Locate the cell with the specified text and output its [x, y] center coordinate. 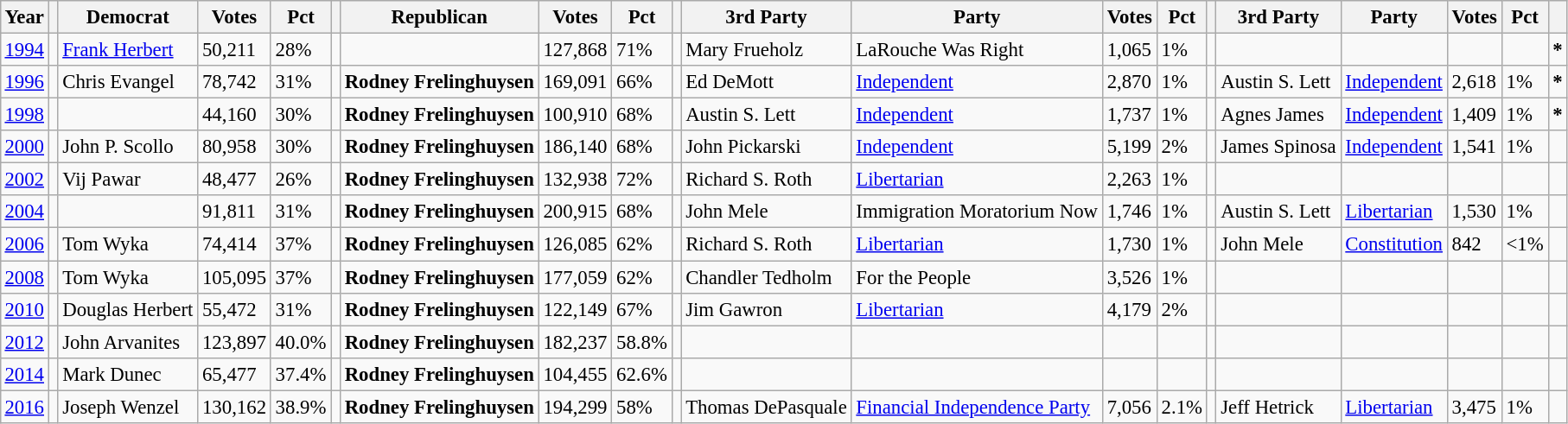
2000 [24, 147]
2008 [24, 277]
72% [641, 180]
122,149 [576, 309]
Year [24, 17]
66% [641, 82]
James Spinosa [1278, 147]
Vij Pawar [128, 180]
169,091 [576, 82]
Democrat [128, 17]
123,897 [235, 342]
1,541 [1475, 147]
62.6% [641, 374]
3,475 [1475, 407]
2012 [24, 342]
1,065 [1129, 49]
67% [641, 309]
38.9% [301, 407]
John P. Scollo [128, 147]
194,299 [576, 407]
3,526 [1129, 277]
Frank Herbert [128, 49]
2002 [24, 180]
LaRouche Was Right [977, 49]
91,811 [235, 212]
177,059 [576, 277]
842 [1475, 244]
26% [301, 180]
1,409 [1475, 115]
<1% [1525, 244]
71% [641, 49]
126,085 [576, 244]
1998 [24, 115]
2016 [24, 407]
1,730 [1129, 244]
58.8% [641, 342]
2,870 [1129, 82]
44,160 [235, 115]
Chris Evangel [128, 82]
Thomas DePasquale [766, 407]
Joseph Wenzel [128, 407]
Immigration Moratorium Now [977, 212]
Financial Independence Party [977, 407]
1,530 [1475, 212]
2,263 [1129, 180]
John Pickarski [766, 147]
132,938 [576, 180]
200,915 [576, 212]
1,746 [1129, 212]
5,199 [1129, 147]
48,477 [235, 180]
Jim Gawron [766, 309]
78,742 [235, 82]
186,140 [576, 147]
50,211 [235, 49]
28% [301, 49]
2004 [24, 212]
7,056 [1129, 407]
Republican [439, 17]
Chandler Tedholm [766, 277]
104,455 [576, 374]
Douglas Herbert [128, 309]
Mark Dunec [128, 374]
2010 [24, 309]
Ed DeMott [766, 82]
2,618 [1475, 82]
2006 [24, 244]
For the People [977, 277]
Agnes James [1278, 115]
Jeff Hetrick [1278, 407]
4,179 [1129, 309]
130,162 [235, 407]
1,737 [1129, 115]
2.1% [1182, 407]
58% [641, 407]
80,958 [235, 147]
Mary Frueholz [766, 49]
2014 [24, 374]
74,414 [235, 244]
65,477 [235, 374]
Constitution [1393, 244]
40.0% [301, 342]
100,910 [576, 115]
37.4% [301, 374]
182,237 [576, 342]
1996 [24, 82]
105,095 [235, 277]
127,868 [576, 49]
55,472 [235, 309]
1994 [24, 49]
John Arvanites [128, 342]
